For the text-containing cell, return its midpoint in [x, y] coordinate format. 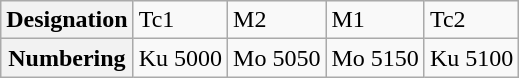
Tc1 [180, 20]
Ku 5000 [180, 58]
Tc2 [471, 20]
Ku 5100 [471, 58]
M2 [277, 20]
Mo 5150 [375, 58]
Mo 5050 [277, 58]
M1 [375, 20]
Numbering [67, 58]
Designation [67, 20]
